Find where the given text appears and provide that cell's center as [x, y] coordinate. 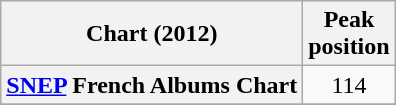
114 [349, 85]
SNEP French Albums Chart [152, 85]
Peakposition [349, 34]
Chart (2012) [152, 34]
